Extract the [X, Y] coordinate from the center of the cell holding the provided text.  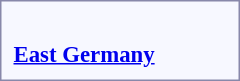
East Germany [84, 40]
